Identify which cell holds the provided text, then report its [x, y] central coordinate. 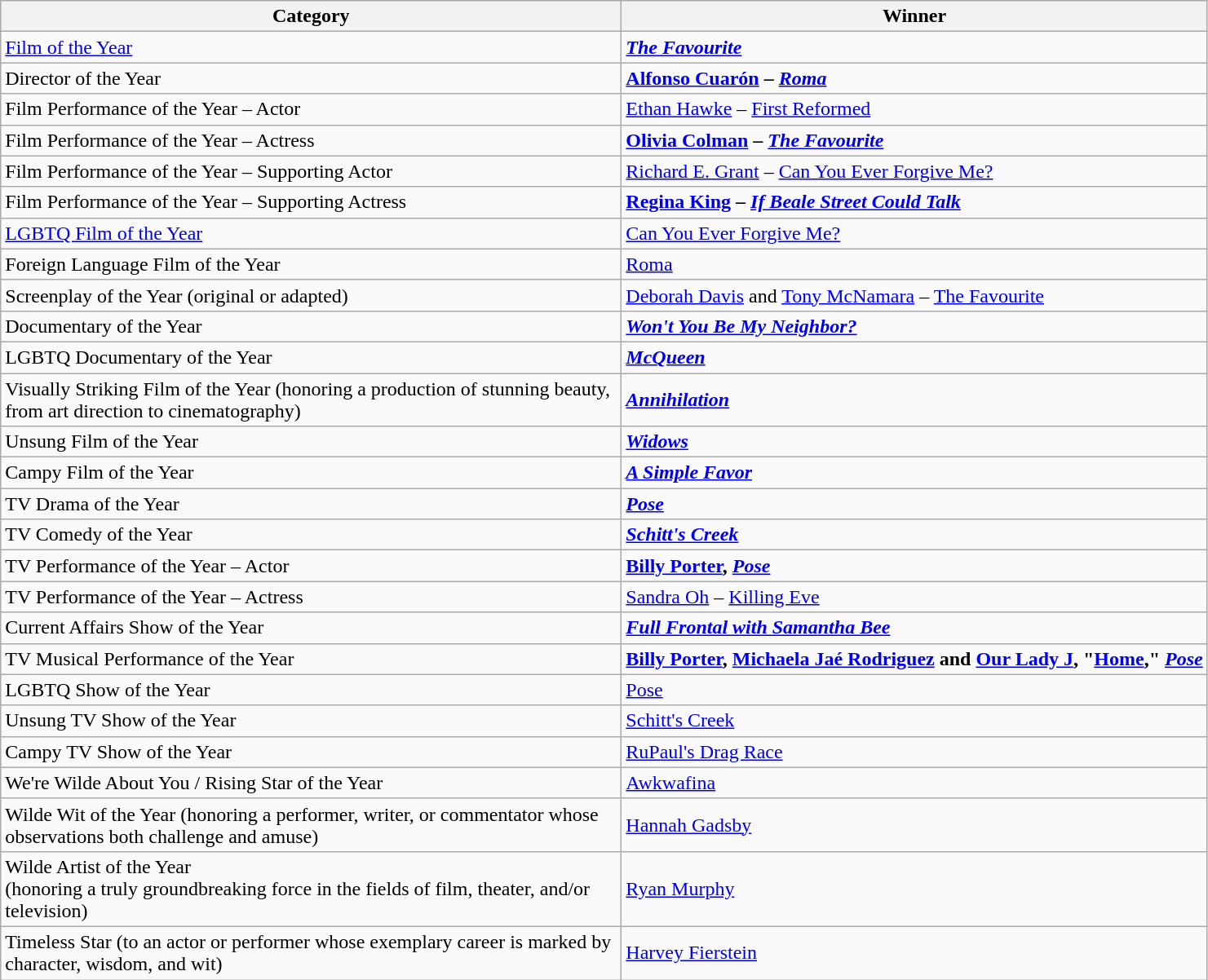
Campy Film of the Year [312, 473]
Can You Ever Forgive Me? [914, 233]
LGBTQ Documentary of the Year [312, 357]
Winner [914, 16]
Foreign Language Film of the Year [312, 264]
Current Affairs Show of the Year [312, 628]
Film Performance of the Year – Supporting Actress [312, 202]
Billy Porter, Pose [914, 566]
Screenplay of the Year (original or adapted) [312, 295]
Richard E. Grant – Can You Ever Forgive Me? [914, 171]
LGBTQ Show of the Year [312, 690]
Sandra Oh – Killing Eve [914, 597]
Roma [914, 264]
We're Wilde About You / Rising Star of the Year [312, 783]
Unsung TV Show of the Year [312, 721]
Alfonso Cuarón – Roma [914, 78]
Film of the Year [312, 47]
McQueen [914, 357]
Deborah Davis and Tony McNamara – The Favourite [914, 295]
Film Performance of the Year – Supporting Actor [312, 171]
Ethan Hawke – First Reformed [914, 109]
Annihilation [914, 400]
Timeless Star (to an actor or performer whose exemplary career is marked by character, wisdom, and wit) [312, 952]
LGBTQ Film of the Year [312, 233]
Film Performance of the Year – Actress [312, 140]
A Simple Favor [914, 473]
Wilde Wit of the Year (honoring a performer, writer, or commentator whose observations both challenge and amuse) [312, 825]
Visually Striking Film of the Year (honoring a production of stunning beauty, from art direction to cinematography) [312, 400]
TV Performance of the Year – Actress [312, 597]
Awkwafina [914, 783]
Billy Porter, Michaela Jaé Rodriguez and Our Lady J, "Home," Pose [914, 659]
RuPaul's Drag Race [914, 752]
Documentary of the Year [312, 326]
TV Comedy of the Year [312, 535]
Won't You Be My Neighbor? [914, 326]
Harvey Fierstein [914, 952]
Olivia Colman – The Favourite [914, 140]
Film Performance of the Year – Actor [312, 109]
TV Performance of the Year – Actor [312, 566]
Unsung Film of the Year [312, 442]
The Favourite [914, 47]
Director of the Year [312, 78]
Wilde Artist of the Year (honoring a truly groundbreaking force in the fields of film, theater, and/or television) [312, 889]
TV Musical Performance of the Year [312, 659]
Regina King – If Beale Street Could Talk [914, 202]
Campy TV Show of the Year [312, 752]
Full Frontal with Samantha Bee [914, 628]
TV Drama of the Year [312, 504]
Ryan Murphy [914, 889]
Widows [914, 442]
Hannah Gadsby [914, 825]
Category [312, 16]
